Determine the (X, Y) coordinate at the center of the cell enclosing the given text.  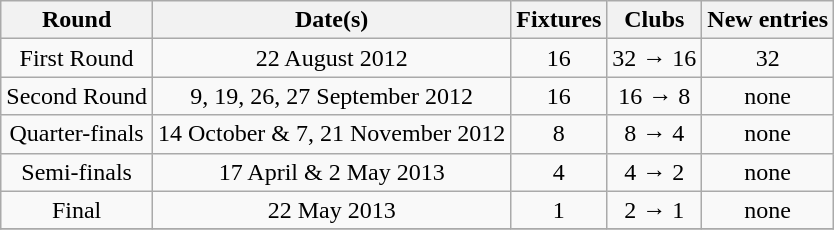
Round (77, 20)
Final (77, 210)
17 April & 2 May 2013 (331, 172)
22 August 2012 (331, 58)
Quarter-finals (77, 134)
New entries (768, 20)
9, 19, 26, 27 September 2012 (331, 96)
Clubs (654, 20)
4 → 2 (654, 172)
Date(s) (331, 20)
2 → 1 (654, 210)
1 (559, 210)
8 → 4 (654, 134)
First Round (77, 58)
Semi-finals (77, 172)
4 (559, 172)
14 October & 7, 21 November 2012 (331, 134)
32 → 16 (654, 58)
8 (559, 134)
16 → 8 (654, 96)
32 (768, 58)
Fixtures (559, 20)
22 May 2013 (331, 210)
Second Round (77, 96)
